From the cell containing the given text, extract its center point as [X, Y] coordinate. 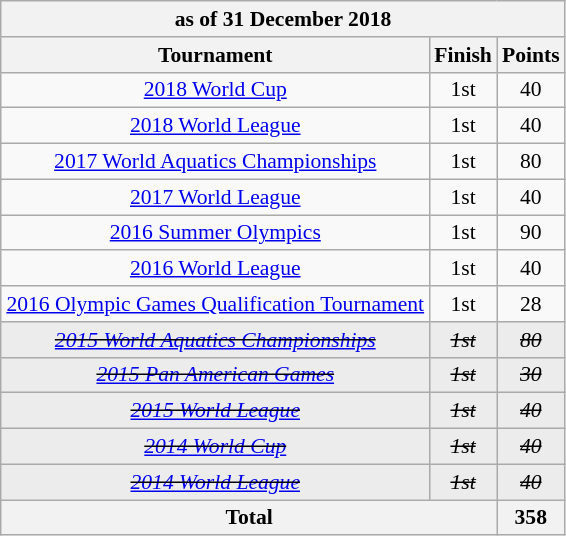
2018 World Cup [215, 90]
Tournament [215, 55]
Total [249, 518]
358 [531, 518]
30 [531, 375]
2015 World League [215, 411]
2017 World Aquatics Championships [215, 162]
2015 World Aquatics Championships [215, 340]
Finish [463, 55]
2018 World League [215, 126]
2014 World League [215, 482]
Points [531, 55]
as of 31 December 2018 [282, 19]
2016 Summer Olympics [215, 233]
2016 World League [215, 269]
2016 Olympic Games Qualification Tournament [215, 304]
2014 World Cup [215, 447]
28 [531, 304]
2017 World League [215, 197]
90 [531, 233]
2015 Pan American Games [215, 375]
